Capture the cell that displays the provided text and extract its [x, y] central coordinate. 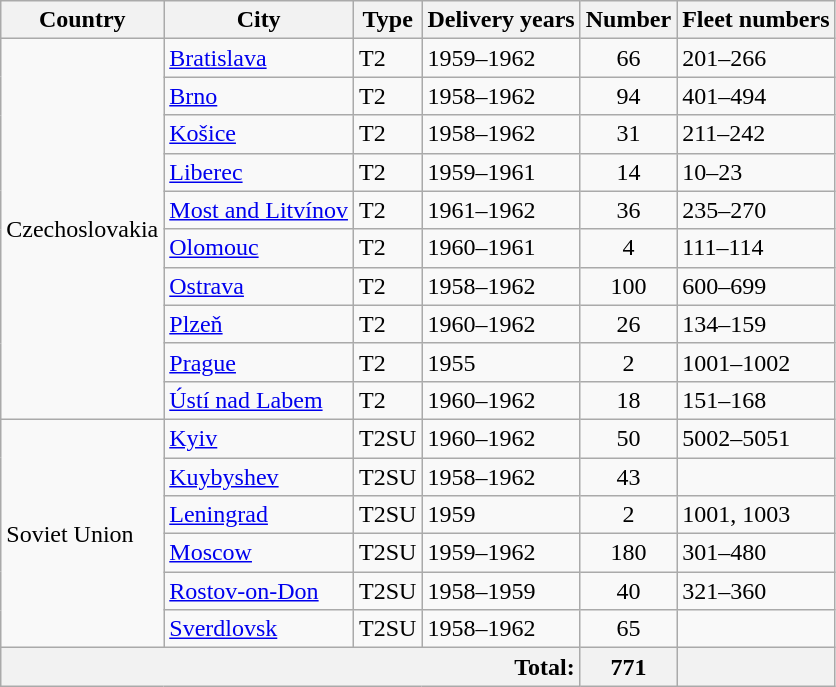
43 [628, 477]
Fleet numbers [756, 20]
201–266 [756, 58]
Sverdlovsk [259, 629]
235–270 [756, 210]
1959–1961 [501, 172]
Country [82, 20]
600–699 [756, 286]
Soviet Union [82, 533]
771 [628, 667]
94 [628, 96]
Moscow [259, 553]
321–360 [756, 591]
Kuybyshev [259, 477]
1001, 1003 [756, 515]
Brno [259, 96]
31 [628, 134]
100 [628, 286]
Košice [259, 134]
36 [628, 210]
26 [628, 324]
1001–1002 [756, 362]
180 [628, 553]
Kyiv [259, 438]
4 [628, 248]
14 [628, 172]
301–480 [756, 553]
Number [628, 20]
Delivery years [501, 20]
1958–1959 [501, 591]
111–114 [756, 248]
1955 [501, 362]
65 [628, 629]
50 [628, 438]
18 [628, 400]
Leningrad [259, 515]
40 [628, 591]
66 [628, 58]
Type [387, 20]
Ostrava [259, 286]
1960–1961 [501, 248]
1961–1962 [501, 210]
5002–5051 [756, 438]
Bratislava [259, 58]
Olomouc [259, 248]
10–23 [756, 172]
Prague [259, 362]
1959 [501, 515]
401–494 [756, 96]
134–159 [756, 324]
151–168 [756, 400]
Czechoslovakia [82, 230]
Liberec [259, 172]
Ústí nad Labem [259, 400]
Plzeň [259, 324]
Most and Litvínov [259, 210]
City [259, 20]
211–242 [756, 134]
Rostov-on-Don [259, 591]
Total: [290, 667]
